Capture the cell that displays the provided text and extract its (x, y) central coordinate. 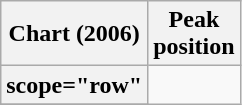
Peakposition (194, 34)
Chart (2006) (74, 34)
scope="row" (74, 85)
